Extract the (x, y) coordinate from the center of the cell holding the provided text.  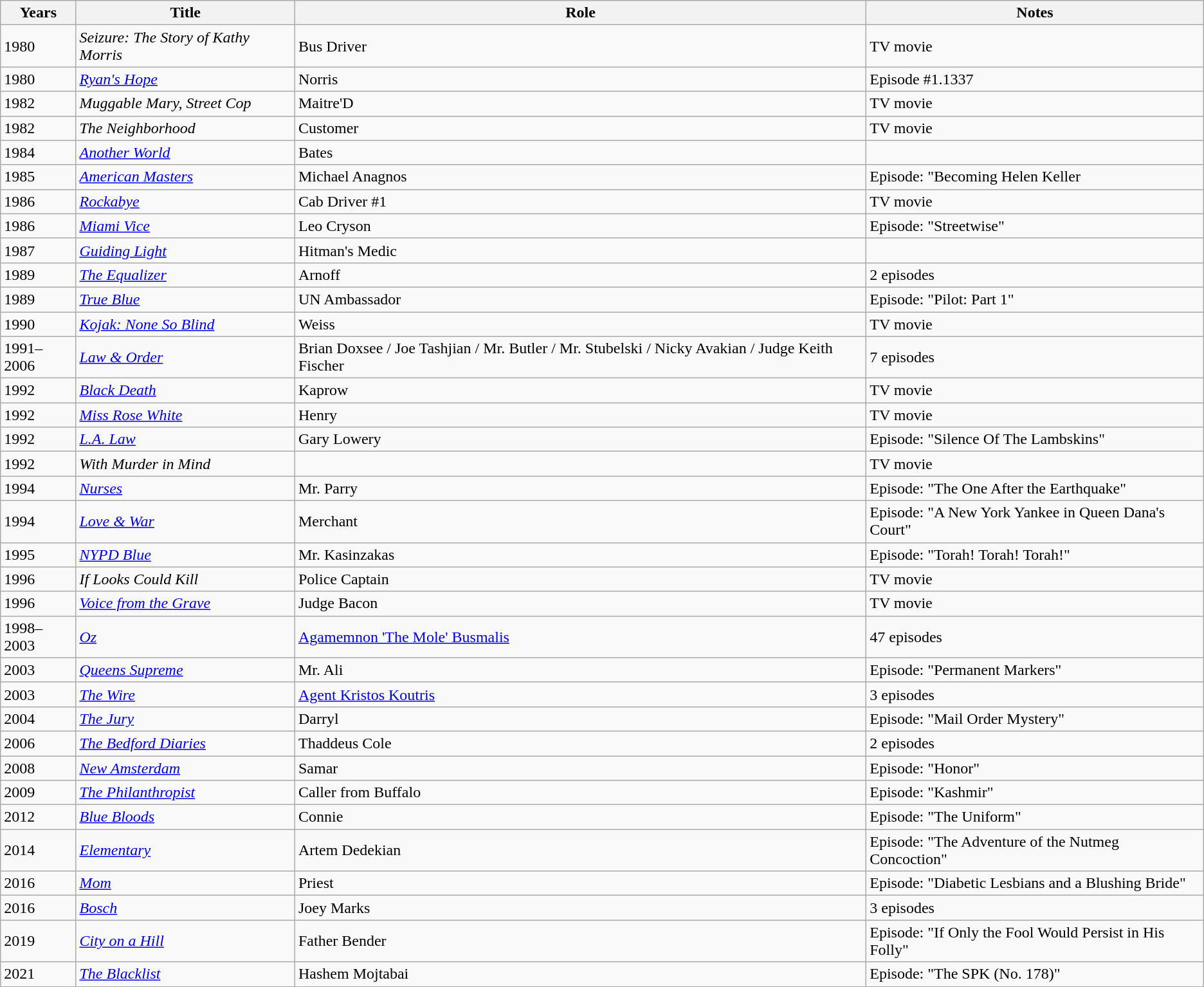
Episode: "Mail Order Mystery" (1035, 719)
2008 (39, 768)
UN Ambassador (580, 299)
Mr. Parry (580, 488)
Episode #1.1337 (1035, 79)
Rockabye (185, 201)
Bus Driver (580, 46)
Cab Driver #1 (580, 201)
Episode: "Diabetic Lesbians and a Blushing Bride" (1035, 883)
Law & Order (185, 358)
Episode: "Torah! Torah! Torah!" (1035, 555)
2009 (39, 793)
Episode: "Becoming Helen Keller (1035, 177)
Episode: "If Only the Fool Would Persist in His Folly" (1035, 941)
Norris (580, 79)
Mr. Ali (580, 670)
The Equalizer (185, 275)
The Bedford Diaries (185, 743)
Love & War (185, 521)
Nurses (185, 488)
Connie (580, 817)
Mr. Kasinzakas (580, 555)
Maitre'D (580, 104)
Weiss (580, 324)
1984 (39, 152)
Thaddeus Cole (580, 743)
Artem Dedekian (580, 851)
New Amsterdam (185, 768)
1987 (39, 250)
Hitman's Medic (580, 250)
1990 (39, 324)
Police Captain (580, 579)
Oz (185, 637)
Episode: "Streetwise" (1035, 226)
Arnoff (580, 275)
NYPD Blue (185, 555)
Henry (580, 415)
Blue Bloods (185, 817)
1991–2006 (39, 358)
2014 (39, 851)
Samar (580, 768)
Ryan's Hope (185, 79)
The Neighborhood (185, 128)
Bosch (185, 908)
If Looks Could Kill (185, 579)
Guiding Light (185, 250)
Role (580, 13)
Episode: "The Adventure of the Nutmeg Concoction" (1035, 851)
Bates (580, 152)
Joey Marks (580, 908)
Title (185, 13)
Episode: "Pilot: Part 1" (1035, 299)
Caller from Buffalo (580, 793)
The Blacklist (185, 974)
Agamemnon 'The Mole' Busmalis (580, 637)
Episode: "The SPK (No. 178)" (1035, 974)
Priest (580, 883)
2004 (39, 719)
Brian Doxsee / Joe Tashjian / Mr. Butler / Mr. Stubelski / Nicky Avakian / Judge Keith Fischer (580, 358)
Elementary (185, 851)
Muggable Mary, Street Cop (185, 104)
Customer (580, 128)
The Philanthropist (185, 793)
Gary Lowery (580, 439)
Seizure: The Story of Kathy Morris (185, 46)
Episode: "The Uniform" (1035, 817)
1998–2003 (39, 637)
Episode: "The One After the Earthquake" (1035, 488)
2021 (39, 974)
Voice from the Grave (185, 604)
Miss Rose White (185, 415)
Years (39, 13)
Mom (185, 883)
Notes (1035, 13)
2019 (39, 941)
1995 (39, 555)
Darryl (580, 719)
Michael Anagnos (580, 177)
Episode: "Permanent Markers" (1035, 670)
The Jury (185, 719)
7 episodes (1035, 358)
Merchant (580, 521)
Episode: "Honor" (1035, 768)
Episode: "A New York Yankee in Queen Dana's Court" (1035, 521)
With Murder in Mind (185, 464)
Kaprow (580, 391)
Episode: "Silence Of The Lambskins" (1035, 439)
L.A. Law (185, 439)
True Blue (185, 299)
Hashem Mojtabai (580, 974)
City on a Hill (185, 941)
Queens Supreme (185, 670)
Episode: "Kashmir" (1035, 793)
2012 (39, 817)
Kojak: None So Blind (185, 324)
Leo Cryson (580, 226)
1985 (39, 177)
Another World (185, 152)
Judge Bacon (580, 604)
2006 (39, 743)
Father Bender (580, 941)
Black Death (185, 391)
American Masters (185, 177)
47 episodes (1035, 637)
Agent Kristos Koutris (580, 694)
Miami Vice (185, 226)
The Wire (185, 694)
